From the cell containing the given text, extract its center point as [x, y] coordinate. 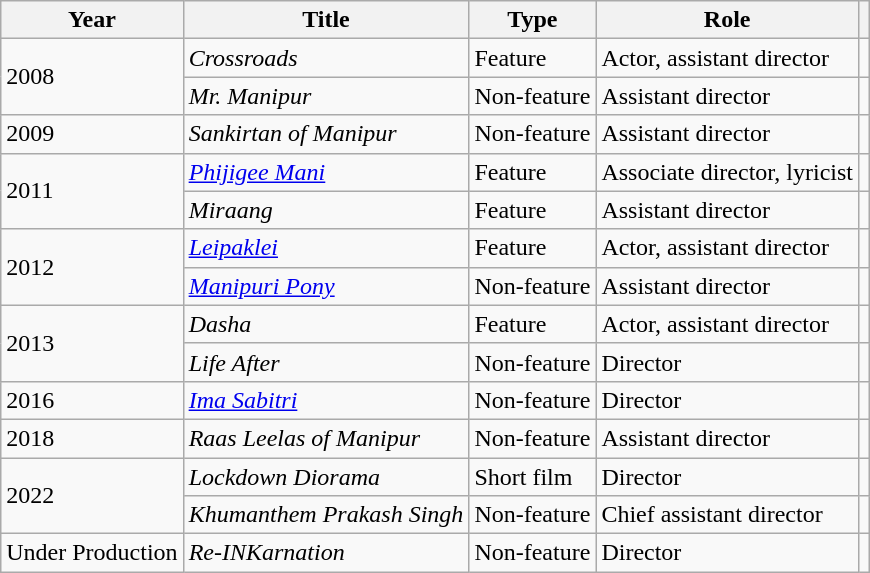
2008 [92, 77]
Sankirtan of Manipur [326, 134]
Associate director, lyricist [728, 172]
Ima Sabitri [326, 400]
Type [532, 20]
Raas Leelas of Manipur [326, 438]
2013 [92, 343]
2009 [92, 134]
Role [728, 20]
Phijigee Mani [326, 172]
2016 [92, 400]
Year [92, 20]
Khumanthem Prakash Singh [326, 515]
Life After [326, 362]
Crossroads [326, 58]
2022 [92, 496]
Short film [532, 477]
Under Production [92, 553]
2018 [92, 438]
Lockdown Diorama [326, 477]
Mr. Manipur [326, 96]
Dasha [326, 324]
Title [326, 20]
Chief assistant director [728, 515]
Manipuri Pony [326, 286]
Leipaklei [326, 248]
2011 [92, 191]
Miraang [326, 210]
2012 [92, 267]
Re-INKarnation [326, 553]
